Find where the given text appears and provide that cell's center as [X, Y] coordinate. 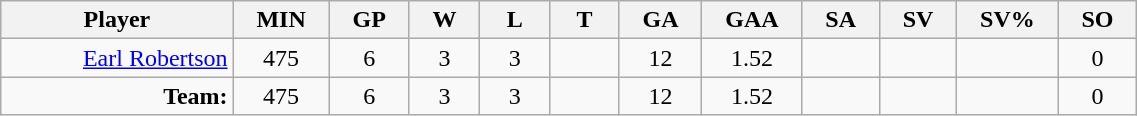
MIN [281, 20]
GAA [752, 20]
SV [918, 20]
SV% [1008, 20]
Player [117, 20]
GA [660, 20]
T [585, 20]
SA [840, 20]
Team: [117, 96]
Earl Robertson [117, 58]
SO [1098, 20]
W [444, 20]
L [515, 20]
GP [369, 20]
